Locate the cell with the specified text and output its (x, y) center coordinate. 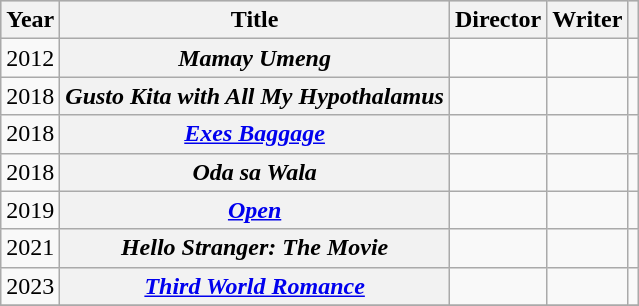
Gusto Kita with All My Hypothalamus (255, 96)
2012 (30, 58)
Year (30, 20)
Director (498, 20)
2019 (30, 210)
Hello Stranger: The Movie (255, 248)
Mamay Umeng (255, 58)
Third World Romance (255, 286)
Title (255, 20)
2021 (30, 248)
2023 (30, 286)
Writer (588, 20)
Exes Baggage (255, 134)
Oda sa Wala (255, 172)
Open (255, 210)
